Locate the cell with the specified text and output its [X, Y] center coordinate. 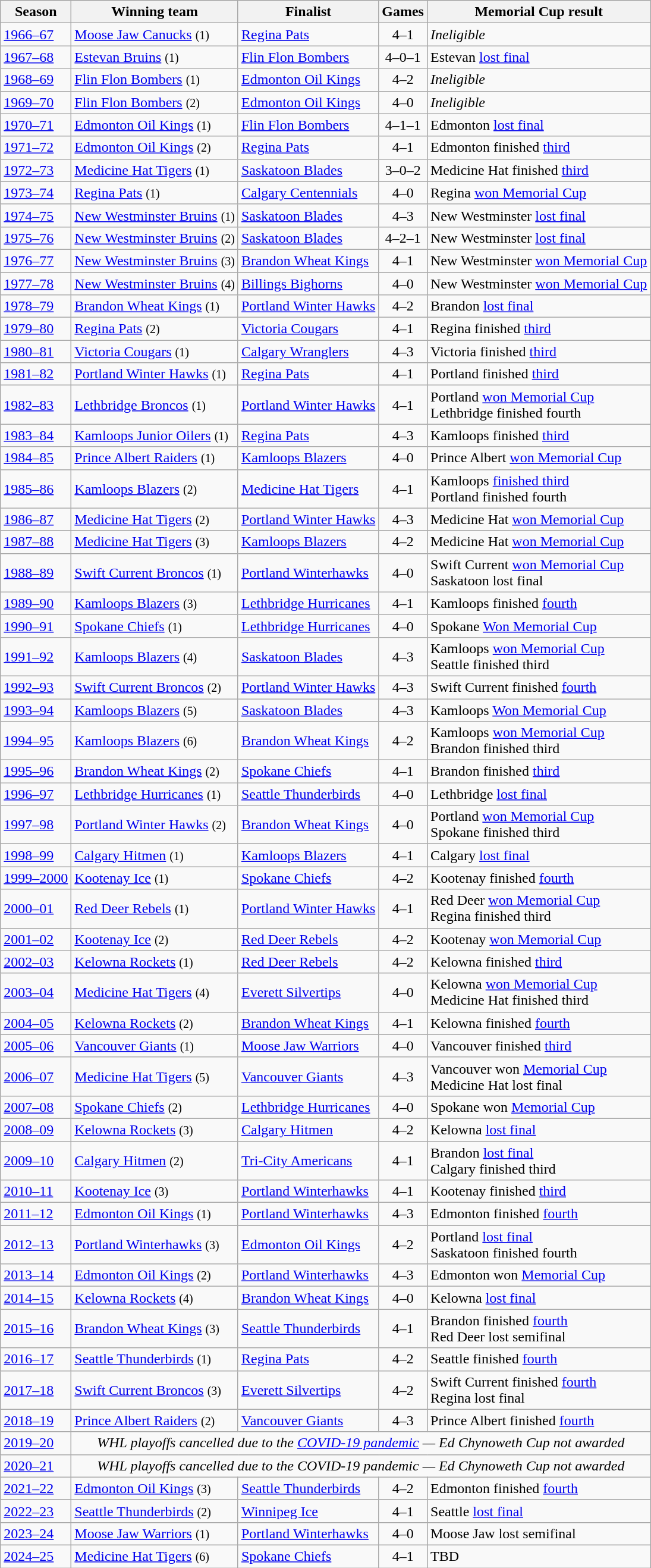
Kelowna Rockets (2) [155, 1023]
2016–17 [36, 1359]
Kootenay Ice (2) [155, 939]
Medicine Hat Tigers (6) [155, 1556]
1973–74 [36, 193]
New Westminster Bruins (3) [155, 261]
Swift Current Broncos (3) [155, 1390]
Kelowna finished fourth [539, 1023]
Brandon lost finalCalgary finished third [539, 1160]
1984–85 [36, 458]
2006–07 [36, 1077]
Lethbridge Hurricanes (1) [155, 794]
4–2–1 [403, 238]
Lethbridge lost final [539, 794]
Calgary Hitmen [308, 1130]
Kootenay Ice (1) [155, 878]
Kamloops Blazers (2) [155, 489]
1998–99 [36, 855]
Swift Current finished fourthRegina lost final [539, 1390]
1995–96 [36, 772]
1993–94 [36, 710]
Kamloops Junior Oilers (1) [155, 435]
2010–11 [36, 1191]
2015–16 [36, 1329]
Medicine Hat Tigers (2) [155, 519]
Kamloops Blazers (6) [155, 741]
Portland won Memorial CupLethbridge finished fourth [539, 404]
Kamloops finished third [539, 435]
Spokane Chiefs (2) [155, 1107]
Kelowna Rockets (4) [155, 1298]
Kootenay finished third [539, 1191]
Swift Current won Memorial CupSaskatoon lost final [539, 572]
1987–88 [36, 542]
1986–87 [36, 519]
1988–89 [36, 572]
Edmonton lost final [539, 125]
Vancouver won Memorial CupMedicine Hat lost final [539, 1077]
Regina Pats (1) [155, 193]
2013–14 [36, 1275]
1966–67 [36, 35]
Spokane won Memorial Cup [539, 1107]
Kootenay won Memorial Cup [539, 939]
2005–06 [36, 1046]
Vancouver Giants (1) [155, 1046]
Kamloops Blazers (5) [155, 710]
Swift Current Broncos (2) [155, 687]
Finalist [308, 12]
2000–01 [36, 909]
Red Deer Rebels (1) [155, 909]
2004–05 [36, 1023]
Medicine Hat Tigers (4) [155, 992]
Spokane Won Memorial Cup [539, 626]
Seattle finished fourth [539, 1359]
Portland Winter Hawks (1) [155, 374]
2007–08 [36, 1107]
Seattle Thunderbirds (1) [155, 1359]
Spokane Chiefs (1) [155, 626]
Flin Flon Bombers (2) [155, 102]
1980–81 [36, 352]
2012–13 [36, 1244]
New Westminster Bruins (4) [155, 284]
1992–93 [36, 687]
Portland Winterhawks (3) [155, 1244]
Kelowna finished third [539, 962]
1968–69 [36, 80]
Victoria Cougars (1) [155, 352]
2009–10 [36, 1160]
Season [36, 12]
Brandon lost final [539, 306]
Calgary Centennials [308, 193]
4–1–1 [403, 125]
1979–80 [36, 329]
Regina Pats (2) [155, 329]
2019–20 [36, 1443]
Portland finished third [539, 374]
New Westminster Bruins (1) [155, 215]
Kootenay finished fourth [539, 878]
Red Deer won Memorial CupRegina finished third [539, 909]
Kamloops Blazers (4) [155, 657]
Prince Albert finished fourth [539, 1420]
Swift Current finished fourth [539, 687]
1976–77 [36, 261]
Kamloops Won Memorial Cup [539, 710]
Vancouver finished third [539, 1046]
1997–98 [36, 824]
1977–78 [36, 284]
1983–84 [36, 435]
1996–97 [36, 794]
Winnipeg Ice [308, 1511]
Brandon finished fourthRed Deer lost semifinal [539, 1329]
1990–91 [36, 626]
Portland Winter Hawks (2) [155, 824]
2020–21 [36, 1466]
Medicine Hat Tigers (5) [155, 1077]
Brandon Wheat Kings (3) [155, 1329]
1970–71 [36, 125]
New Westminster Bruins (2) [155, 238]
Kelowna Rockets (1) [155, 962]
1985–86 [36, 489]
2003–04 [36, 992]
Seattle Thunderbirds (2) [155, 1511]
3–0–2 [403, 170]
1991–92 [36, 657]
Estevan lost final [539, 57]
Kootenay Ice (3) [155, 1191]
Calgary Hitmen (1) [155, 855]
Moose Jaw Warriors [308, 1046]
Kamloops finished fourth [539, 603]
Regina won Memorial Cup [539, 193]
Kamloops won Memorial CupBrandon finished third [539, 741]
Medicine Hat Tigers (1) [155, 170]
Billings Bighorns [308, 284]
2002–03 [36, 962]
Edmonton Oil Kings (3) [155, 1488]
2008–09 [36, 1130]
1989–90 [36, 603]
Regina finished third [539, 329]
Games [403, 12]
Estevan Bruins (1) [155, 57]
1972–73 [36, 170]
Seattle lost final [539, 1511]
2018–19 [36, 1420]
1994–95 [36, 741]
Portland lost finalSaskatoon finished fourth [539, 1244]
Moose Jaw Canucks (1) [155, 35]
Medicine Hat Tigers [308, 489]
Edmonton won Memorial Cup [539, 1275]
Moose Jaw Warriors (1) [155, 1533]
Kamloops won Memorial CupSeattle finished third [539, 657]
Prince Albert Raiders (2) [155, 1420]
Swift Current Broncos (1) [155, 572]
Kelowna won Memorial CupMedicine Hat finished third [539, 992]
1978–79 [36, 306]
Prince Albert Raiders (1) [155, 458]
Victoria Cougars [308, 329]
2023–24 [36, 1533]
Calgary Wranglers [308, 352]
2021–22 [36, 1488]
Moose Jaw lost semifinal [539, 1533]
Brandon Wheat Kings (1) [155, 306]
Kamloops finished thirdPortland finished fourth [539, 489]
Portland won Memorial CupSpokane finished third [539, 824]
Medicine Hat finished third [539, 170]
Victoria finished third [539, 352]
2017–18 [36, 1390]
Tri-City Americans [308, 1160]
1971–72 [36, 148]
2024–25 [36, 1556]
Flin Flon Bombers (1) [155, 80]
Edmonton finished third [539, 148]
Prince Albert won Memorial Cup [539, 458]
1999–2000 [36, 878]
1981–82 [36, 374]
Calgary lost final [539, 855]
1967–68 [36, 57]
Calgary Hitmen (2) [155, 1160]
2001–02 [36, 939]
Winning team [155, 12]
1975–76 [36, 238]
TBD [539, 1556]
1982–83 [36, 404]
Medicine Hat Tigers (3) [155, 542]
Brandon Wheat Kings (2) [155, 772]
Kamloops Blazers (3) [155, 603]
Kelowna Rockets (3) [155, 1130]
Lethbridge Broncos (1) [155, 404]
Memorial Cup result [539, 12]
Brandon finished third [539, 772]
4–0–1 [403, 57]
1969–70 [36, 102]
1974–75 [36, 215]
2014–15 [36, 1298]
2022–23 [36, 1511]
2011–12 [36, 1214]
